Provide the (x, y) coordinate of the cell's center where the given text is located.  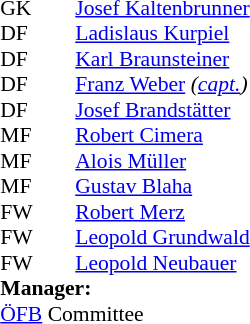
Gustav Blaha (162, 187)
Karl Braunsteiner (162, 59)
Leopold Grundwald (162, 237)
Robert Cimera (162, 135)
Leopold Neubauer (162, 263)
Ladislaus Kurpiel (162, 33)
Robert Merz (162, 212)
Alois Müller (162, 161)
Franz Weber (capt.) (162, 85)
Manager: (124, 289)
Josef Brandstätter (162, 110)
